Output the (x, y) coordinate of the center of the cell containing the given text.  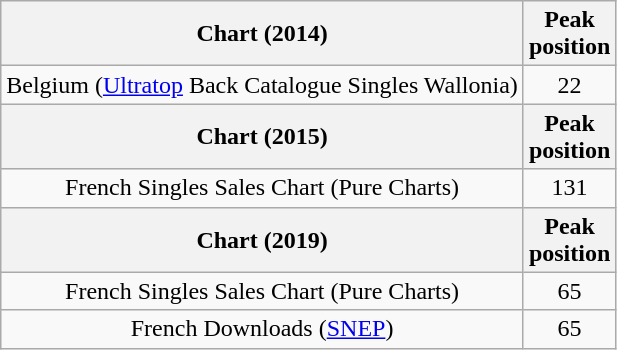
Chart (2014) (262, 34)
Chart (2019) (262, 240)
Chart (2015) (262, 136)
Belgium (Ultratop Back Catalogue Singles Wallonia) (262, 85)
French Downloads (SNEP) (262, 329)
22 (569, 85)
131 (569, 188)
